Locate the cell with the specified text and output its [x, y] center coordinate. 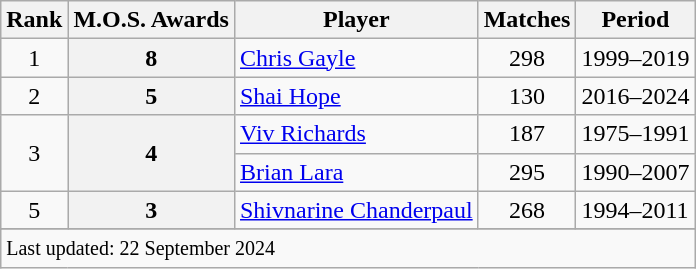
1975–1991 [636, 134]
Shivnarine Chanderpaul [356, 210]
1 [34, 58]
2016–2024 [636, 96]
Matches [527, 20]
187 [527, 134]
4 [152, 153]
298 [527, 58]
Brian Lara [356, 172]
1990–2007 [636, 172]
Period [636, 20]
Last updated: 22 September 2024 [348, 248]
268 [527, 210]
295 [527, 172]
2 [34, 96]
Viv Richards [356, 134]
Shai Hope [356, 96]
Player [356, 20]
Chris Gayle [356, 58]
130 [527, 96]
8 [152, 58]
M.O.S. Awards [152, 20]
Rank [34, 20]
1994–2011 [636, 210]
1999–2019 [636, 58]
